Capture the cell that displays the provided text and extract its [x, y] central coordinate. 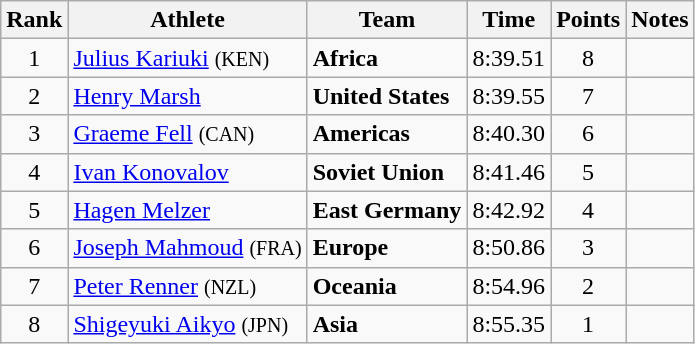
Athlete [188, 20]
8:41.46 [509, 172]
Time [509, 20]
8:39.55 [509, 96]
Americas [387, 134]
Shigeyuki Aikyo (JPN) [188, 324]
Julius Kariuki (KEN) [188, 58]
8:40.30 [509, 134]
Notes [660, 20]
Rank [34, 20]
Henry Marsh [188, 96]
Asia [387, 324]
Africa [387, 58]
Europe [387, 248]
United States [387, 96]
Team [387, 20]
8:54.96 [509, 286]
Graeme Fell (CAN) [188, 134]
Peter Renner (NZL) [188, 286]
Soviet Union [387, 172]
Joseph Mahmoud (FRA) [188, 248]
8:42.92 [509, 210]
East Germany [387, 210]
Ivan Konovalov [188, 172]
8:55.35 [509, 324]
Hagen Melzer [188, 210]
8:50.86 [509, 248]
8:39.51 [509, 58]
Points [588, 20]
Oceania [387, 286]
